Find where the given text appears and provide that cell's center as (X, Y) coordinate. 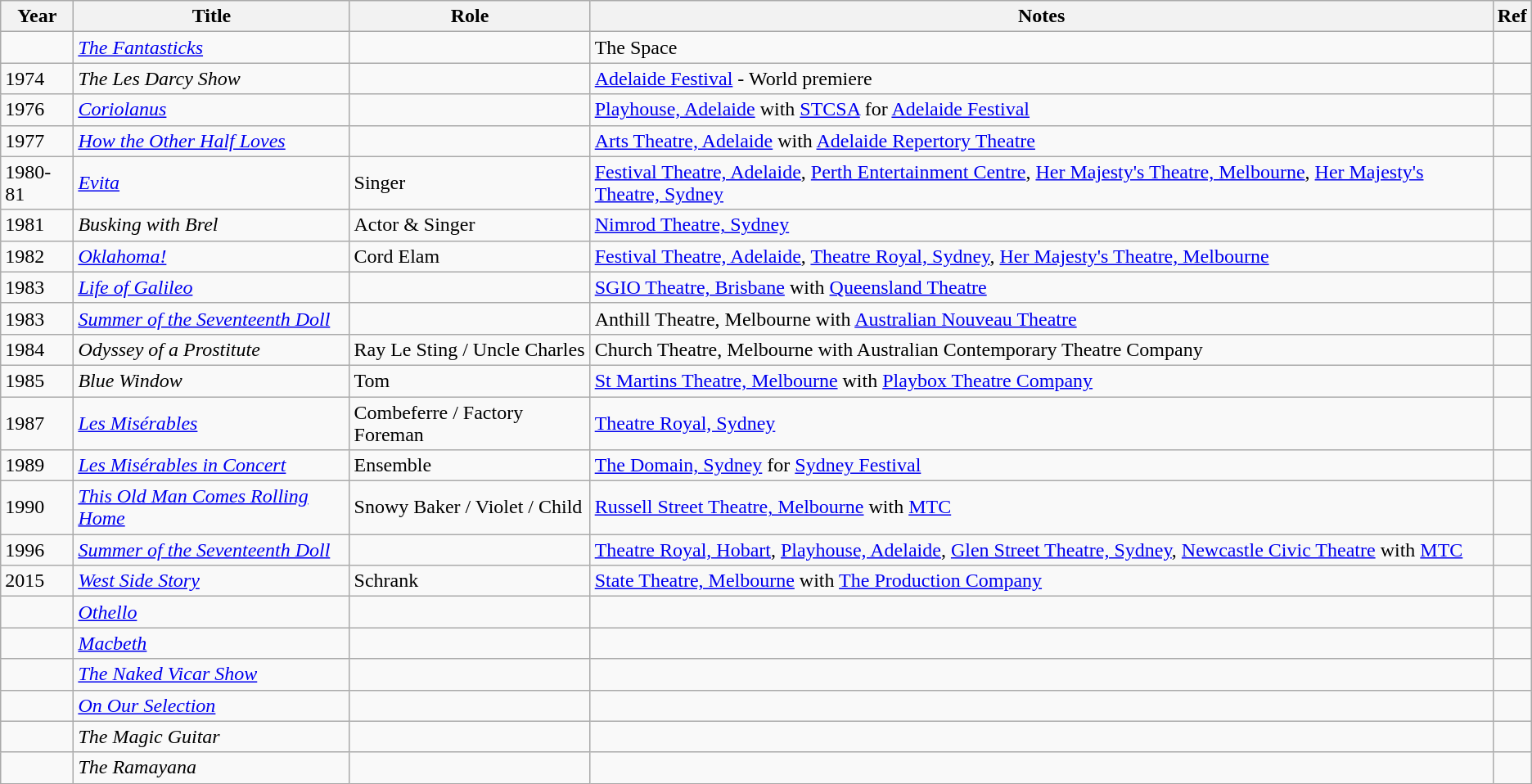
1982 (38, 256)
1984 (38, 349)
West Side Story (211, 581)
Blue Window (211, 381)
Coriolanus (211, 110)
1977 (38, 141)
Arts Theatre, Adelaide with Adelaide Repertory Theatre (1041, 141)
Theatre Royal, Hobart, Playhouse, Adelaide, Glen Street Theatre, Sydney, Newcastle Civic Theatre with MTC (1041, 550)
Les Misérables in Concert (211, 466)
Adelaide Festival - World premiere (1041, 79)
Title (211, 16)
The Ramayana (211, 768)
1987 (38, 422)
Russell Street Theatre, Melbourne with MTC (1041, 507)
Theatre Royal, Sydney (1041, 422)
Actor & Singer (470, 225)
Snowy Baker / Violet / Child (470, 507)
1989 (38, 466)
1976 (38, 110)
Macbeth (211, 643)
1974 (38, 79)
Nimrod Theatre, Sydney (1041, 225)
Playhouse, Adelaide with STCSA for Adelaide Festival (1041, 110)
Festival Theatre, Adelaide, Perth Entertainment Centre, Her Majesty's Theatre, Melbourne, Her Majesty's Theatre, Sydney (1041, 183)
Ray Le Sting / Uncle Charles (470, 349)
Church Theatre, Melbourne with Australian Contemporary Theatre Company (1041, 349)
Tom (470, 381)
Les Misérables (211, 422)
The Fantasticks (211, 47)
SGIO Theatre, Brisbane with Queensland Theatre (1041, 287)
1996 (38, 550)
1980-81 (38, 183)
Schrank (470, 581)
The Naked Vicar Show (211, 674)
On Our Selection (211, 705)
Oklahoma! (211, 256)
The Space (1041, 47)
1985 (38, 381)
Evita (211, 183)
Odyssey of a Prostitute (211, 349)
Festival Theatre, Adelaide, Theatre Royal, Sydney, Her Majesty's Theatre, Melbourne (1041, 256)
Singer (470, 183)
Cord Elam (470, 256)
Ensemble (470, 466)
Busking with Brel (211, 225)
Othello (211, 612)
1981 (38, 225)
This Old Man Comes Rolling Home (211, 507)
2015 (38, 581)
The Magic Guitar (211, 737)
Role (470, 16)
Life of Galileo (211, 287)
Year (38, 16)
The Les Darcy Show (211, 79)
St Martins Theatre, Melbourne with Playbox Theatre Company (1041, 381)
Anthill Theatre, Melbourne with Australian Nouveau Theatre (1041, 318)
1990 (38, 507)
State Theatre, Melbourne with The Production Company (1041, 581)
The Domain, Sydney for Sydney Festival (1041, 466)
How the Other Half Loves (211, 141)
Ref (1512, 16)
Notes (1041, 16)
Combeferre / Factory Foreman (470, 422)
